Identify which cell holds the provided text, then report its [X, Y] central coordinate. 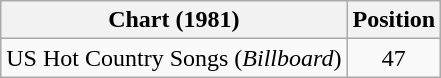
47 [394, 58]
Chart (1981) [174, 20]
Position [394, 20]
US Hot Country Songs (Billboard) [174, 58]
